Output the [X, Y] coordinate of the center of the cell containing the given text.  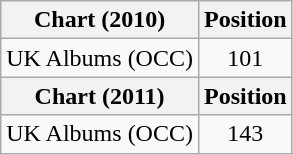
Chart (2011) [100, 96]
143 [245, 134]
101 [245, 58]
Chart (2010) [100, 20]
